Determine the [x, y] coordinate at the center of the cell enclosing the given text.  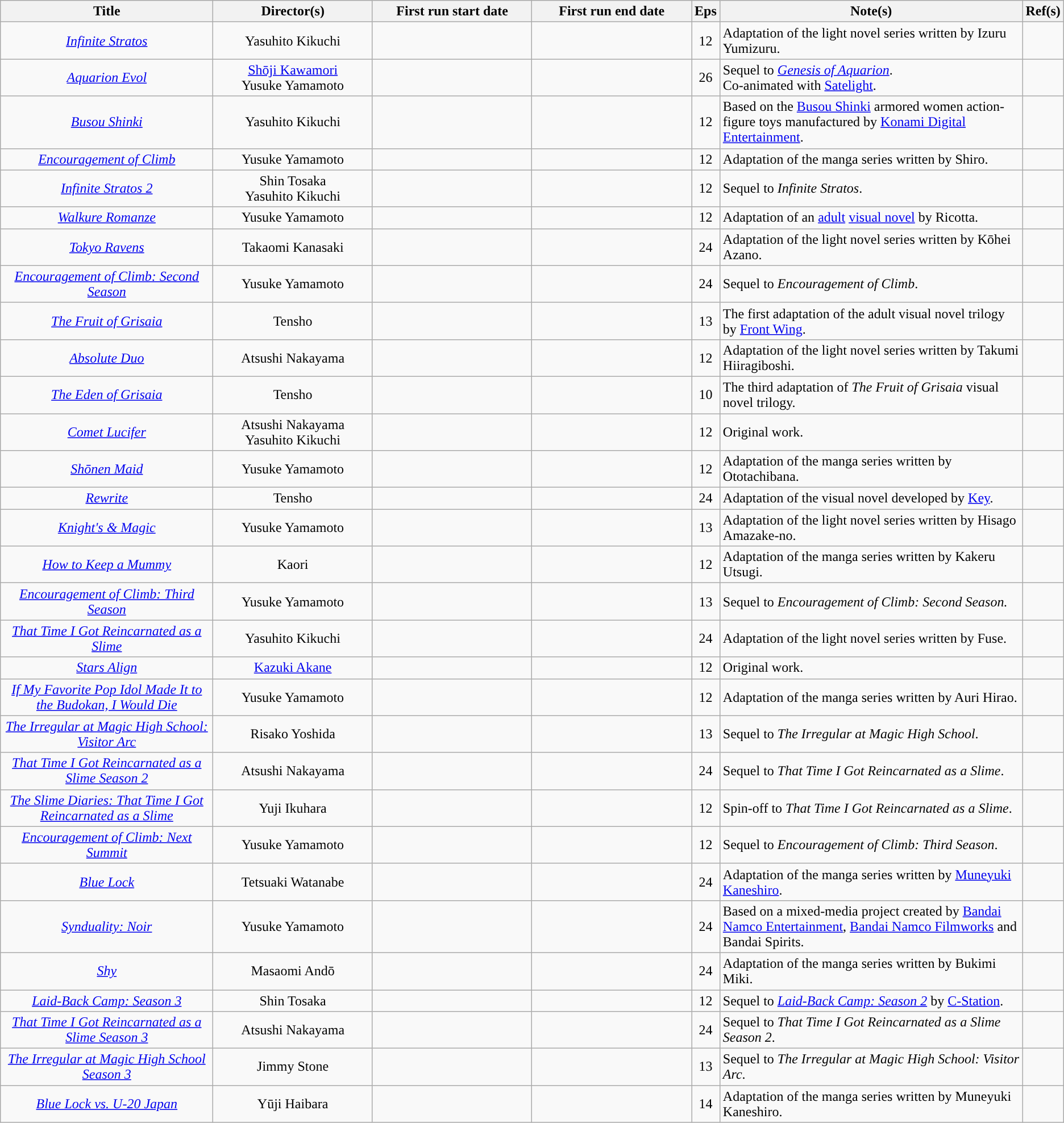
Walkure Romanze [107, 218]
Adaptation of the visual novel developed by Key. [871, 498]
Busou Shinki [107, 122]
Blue Lock vs. U-20 Japan [107, 1104]
Sequel to Infinite Stratos. [871, 189]
Shin TosakaYasuhito Kikuchi [293, 189]
Yuji Ikuhara [293, 808]
Shy [107, 971]
That Time I Got Reincarnated as a Slime Season 2 [107, 771]
Aquarion Evol [107, 77]
Adaptation of an adult visual novel by Ricotta. [871, 218]
Encouragement of Climb [107, 159]
Director(s) [293, 11]
Adaptation of the manga series written by Shiro. [871, 159]
Adaptation of the light novel series written by Kōhei Azano. [871, 247]
Adaptation of the manga series written by Auri Hirao. [871, 697]
The third adaptation of The Fruit of Grisaia visual novel trilogy. [871, 394]
If My Favorite Pop Idol Made It to the Budokan, I Would Die [107, 697]
Adaptation of the light novel series written by Fuse. [871, 639]
Stars Align [107, 668]
Title [107, 11]
Jimmy Stone [293, 1067]
Sequel to That Time I Got Reincarnated as a Slime. [871, 771]
Based on a mixed-media project created by Bandai Namco Entertainment, Bandai Namco Filmworks and Bandai Spirits. [871, 926]
Sequel to Genesis of Aquarion. Co-animated with Satelight. [871, 77]
First run end date [612, 11]
Shōnen Maid [107, 469]
Sequel to That Time I Got Reincarnated as a Slime Season 2. [871, 1030]
Infinite Stratos [107, 41]
The Eden of Grisaia [107, 394]
Comet Lucifer [107, 432]
Adaptation of the light novel series written by Takumi Hiiragiboshi. [871, 358]
Sequel to Encouragement of Climb. [871, 284]
Tetsuaki Watanabe [293, 882]
Sequel to Encouragement of Climb: Third Season. [871, 845]
First run start date [452, 11]
10 [706, 394]
Adaptation of the light novel series written by Izuru Yumizuru. [871, 41]
The Irregular at Magic High School: Visitor Arc [107, 734]
Sequel to The Irregular at Magic High School: Visitor Arc. [871, 1067]
Eps [706, 11]
The Fruit of Grisaia [107, 321]
Sequel to Encouragement of Climb: Second Season. [871, 601]
Ref(s) [1043, 11]
Sequel to Laid-Back Camp: Season 2 by C-Station. [871, 1001]
Note(s) [871, 11]
Masaomi Andō [293, 971]
Tokyo Ravens [107, 247]
The Slime Diaries: That Time I Got Reincarnated as a Slime [107, 808]
Infinite Stratos 2 [107, 189]
Absolute Duo [107, 358]
That Time I Got Reincarnated as a Slime [107, 639]
Rewrite [107, 498]
Shin Tosaka [293, 1001]
Yūji Haibara [293, 1104]
Adaptation of the light novel series written by Hisago Amazake-no. [871, 527]
Adaptation of the manga series written by Bukimi Miki. [871, 971]
The Irregular at Magic High School Season 3 [107, 1067]
Adaptation of the manga series written by Kakeru Utsugi. [871, 565]
Spin-off to That Time I Got Reincarnated as a Slime. [871, 808]
Sequel to The Irregular at Magic High School. [871, 734]
That Time I Got Reincarnated as a Slime Season 3 [107, 1030]
Atsushi NakayamaYasuhito Kikuchi [293, 432]
Takaomi Kanasaki [293, 247]
Adaptation of the manga series written by Ototachibana. [871, 469]
Risako Yoshida [293, 734]
Blue Lock [107, 882]
The first adaptation of the adult visual novel trilogy by Front Wing. [871, 321]
14 [706, 1104]
Laid-Back Camp: Season 3 [107, 1001]
How to Keep a Mummy [107, 565]
Knight's & Magic [107, 527]
Encouragement of Climb: Third Season [107, 601]
Kazuki Akane [293, 668]
26 [706, 77]
Encouragement of Climb: Second Season [107, 284]
Based on the Busou Shinki armored women action-figure toys manufactured by Konami Digital Entertainment. [871, 122]
Shōji Kawamori Yusuke Yamamoto [293, 77]
Synduality: Noir [107, 926]
Encouragement of Climb: Next Summit [107, 845]
Kaori [293, 565]
